Scan for the cell matching the given text and deliver its [x, y] coordinate at center. 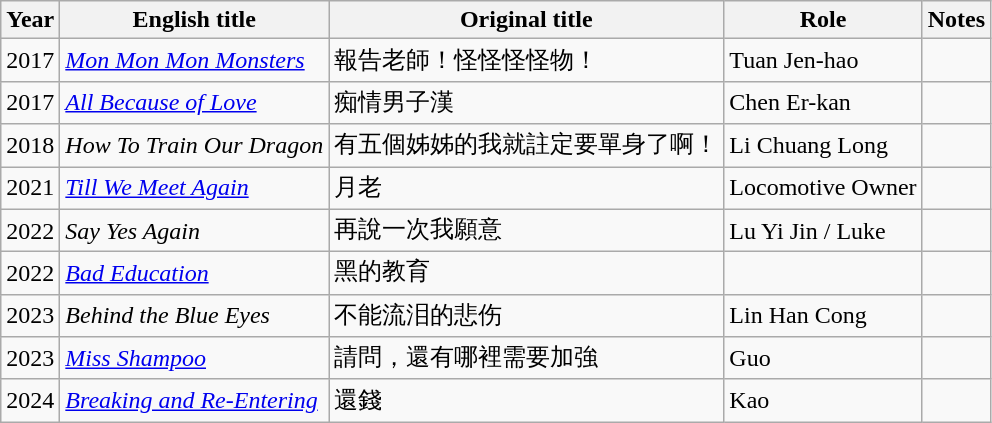
有五個姊姊的我就註定要單身了啊！ [526, 146]
Guo [823, 358]
黑的教育 [526, 274]
Chen Er-kan [823, 102]
2021 [30, 188]
再說一次我願意 [526, 230]
不能流泪的悲伤 [526, 316]
Kao [823, 400]
Original title [526, 20]
Lin Han Cong [823, 316]
Lu Yi Jin / Luke [823, 230]
Locomotive Owner [823, 188]
月老 [526, 188]
Breaking and Re-Entering [194, 400]
How To Train Our Dragon [194, 146]
Miss Shampoo [194, 358]
Behind the Blue Eyes [194, 316]
Bad Education [194, 274]
Tuan Jen-hao [823, 60]
All Because of Love [194, 102]
還錢 [526, 400]
2018 [30, 146]
Till We Meet Again [194, 188]
請問，還有哪裡需要加強 [526, 358]
Notes [956, 20]
報告老師！怪怪怪怪物！ [526, 60]
Say Yes Again [194, 230]
Year [30, 20]
Role [823, 20]
Mon Mon Mon Monsters [194, 60]
English title [194, 20]
Li Chuang Long [823, 146]
痴情男子漢 [526, 102]
2024 [30, 400]
